From the cell containing the given text, extract its center point as [X, Y] coordinate. 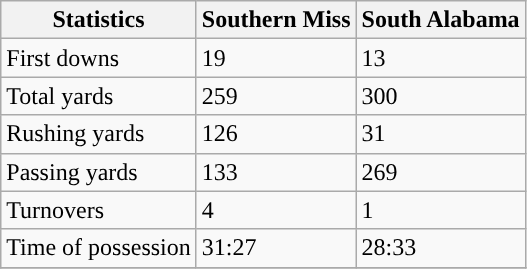
259 [276, 96]
4 [276, 210]
1 [440, 210]
28:33 [440, 248]
Total yards [99, 96]
269 [440, 172]
126 [276, 134]
31 [440, 134]
Southern Miss [276, 20]
133 [276, 172]
South Alabama [440, 20]
Statistics [99, 20]
13 [440, 58]
300 [440, 96]
Passing yards [99, 172]
Rushing yards [99, 134]
31:27 [276, 248]
First downs [99, 58]
Turnovers [99, 210]
Time of possession [99, 248]
19 [276, 58]
